Search for the cell housing the specified text and yield its [X, Y] center coordinate. 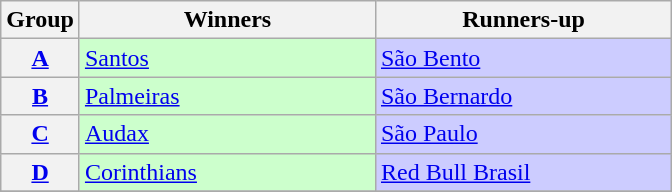
A [40, 58]
Corinthians [227, 172]
São Bento [523, 58]
Group [40, 20]
Palmeiras [227, 96]
Santos [227, 58]
Winners [227, 20]
D [40, 172]
Runners-up [523, 20]
Red Bull Brasil [523, 172]
São Paulo [523, 134]
São Bernardo [523, 96]
C [40, 134]
Audax [227, 134]
B [40, 96]
